Detect which cell encompasses the target text, then output its (x, y) center coordinate. 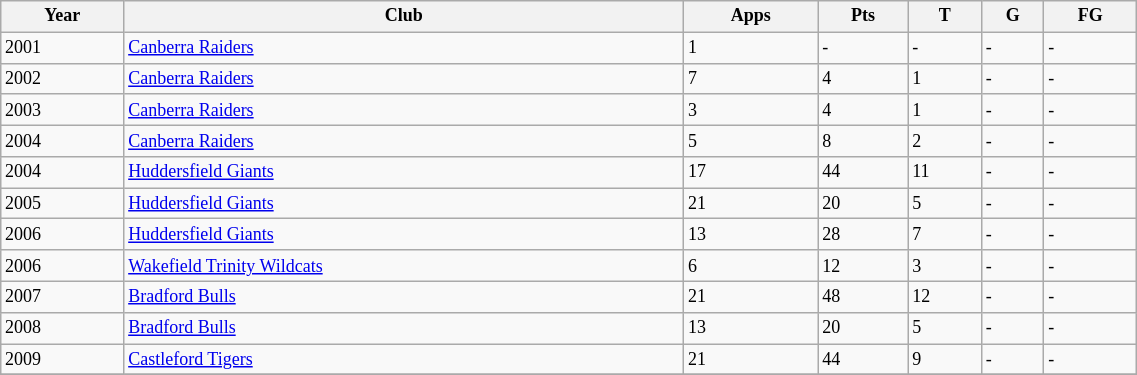
Pts (863, 16)
2003 (62, 110)
Club (404, 16)
Castleford Tigers (404, 360)
28 (863, 234)
2007 (62, 296)
2 (945, 140)
2009 (62, 360)
9 (945, 360)
Wakefield Trinity Wildcats (404, 266)
FG (1090, 16)
2001 (62, 48)
2005 (62, 204)
6 (751, 266)
11 (945, 172)
T (945, 16)
Apps (751, 16)
48 (863, 296)
17 (751, 172)
8 (863, 140)
G (1012, 16)
2008 (62, 328)
Year (62, 16)
2002 (62, 78)
